Extract the [x, y] coordinate from the center of the cell holding the provided text.  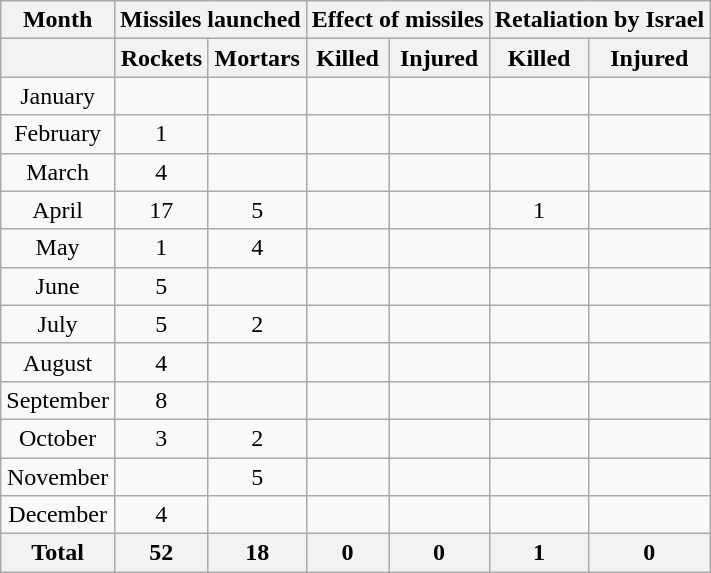
18 [257, 553]
September [58, 400]
August [58, 362]
Total [58, 553]
June [58, 286]
52 [161, 553]
Month [58, 20]
Mortars [257, 58]
Missiles launched [210, 20]
January [58, 96]
March [58, 172]
17 [161, 210]
8 [161, 400]
April [58, 210]
December [58, 515]
October [58, 438]
Effect of missiles [398, 20]
July [58, 324]
Retaliation by Israel [599, 20]
February [58, 134]
May [58, 248]
3 [161, 438]
November [58, 477]
Rockets [161, 58]
